Search for the cell housing the specified text and yield its [X, Y] center coordinate. 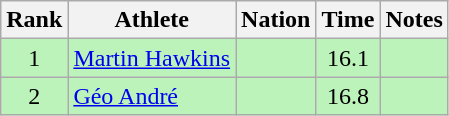
Time [348, 20]
1 [34, 58]
16.8 [348, 96]
Notes [414, 20]
Rank [34, 20]
2 [34, 96]
Athlete [152, 20]
Géo André [152, 96]
16.1 [348, 58]
Martin Hawkins [152, 58]
Nation [276, 20]
